Detect which cell encompasses the target text, then output its (x, y) center coordinate. 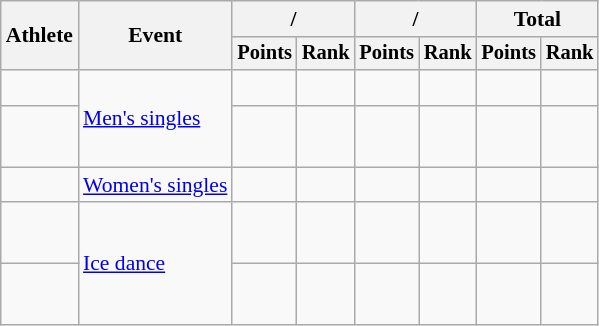
Women's singles (155, 185)
Men's singles (155, 118)
Athlete (40, 36)
Total (537, 19)
Ice dance (155, 264)
Event (155, 36)
